Find where the given text appears and provide that cell's center as [X, Y] coordinate. 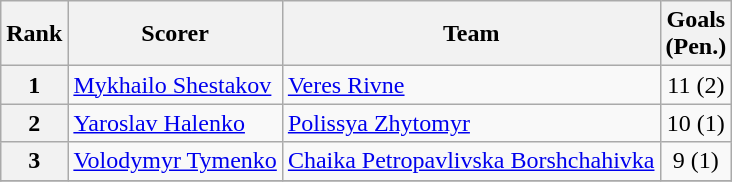
9 (1) [696, 161]
Mykhailo Shestakov [175, 85]
3 [34, 161]
1 [34, 85]
Rank [34, 34]
Volodymyr Tymenko [175, 161]
2 [34, 123]
10 (1) [696, 123]
Team [471, 34]
Polissya Zhytomyr [471, 123]
Goals(Pen.) [696, 34]
Chaika Petropavlivska Borshchahivka [471, 161]
11 (2) [696, 85]
Yaroslav Halenko [175, 123]
Veres Rivne [471, 85]
Scorer [175, 34]
